Extract the [x, y] coordinate from the center of the cell holding the provided text.  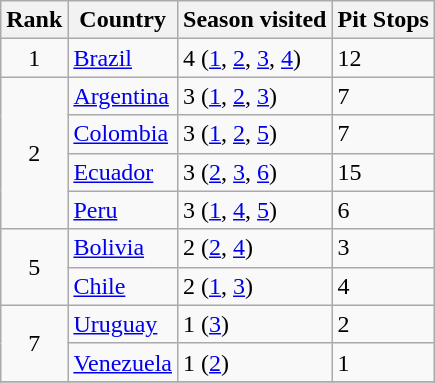
Pit Stops [383, 20]
2 (1, 3) [255, 286]
Uruguay [123, 324]
Venezuela [123, 362]
3 (1, 2, 3) [255, 96]
Season visited [255, 20]
Bolivia [123, 248]
Rank [34, 20]
3 (2, 3, 6) [255, 172]
Country [123, 20]
4 [383, 286]
4 (1, 2, 3, 4) [255, 58]
15 [383, 172]
12 [383, 58]
1 (3) [255, 324]
3 (1, 4, 5) [255, 210]
Colombia [123, 134]
Argentina [123, 96]
Brazil [123, 58]
Ecuador [123, 172]
Chile [123, 286]
Peru [123, 210]
3 [383, 248]
2 (2, 4) [255, 248]
1 (2) [255, 362]
3 (1, 2, 5) [255, 134]
6 [383, 210]
5 [34, 267]
